Return the (X, Y) coordinate for the center point of the cell that contains the specified text.  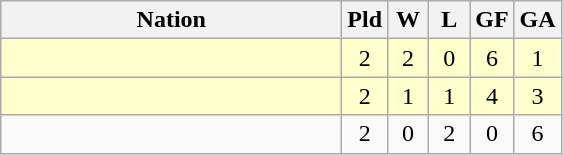
L (450, 20)
3 (538, 96)
GA (538, 20)
Nation (172, 20)
GF (492, 20)
4 (492, 96)
W (408, 20)
Pld (365, 20)
